Locate the cell with the specified text and output its [x, y] center coordinate. 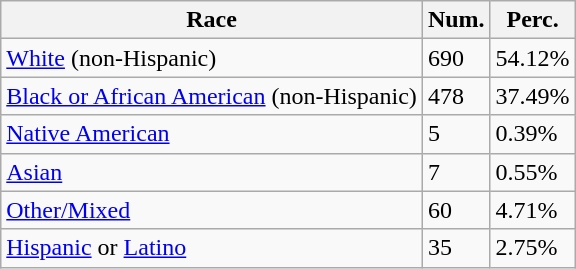
60 [456, 210]
Race [212, 20]
Hispanic or Latino [212, 248]
Perc. [532, 20]
35 [456, 248]
White (non-Hispanic) [212, 58]
Black or African American (non-Hispanic) [212, 96]
690 [456, 58]
Other/Mixed [212, 210]
37.49% [532, 96]
7 [456, 172]
0.39% [532, 134]
54.12% [532, 58]
Asian [212, 172]
0.55% [532, 172]
2.75% [532, 248]
Num. [456, 20]
4.71% [532, 210]
Native American [212, 134]
5 [456, 134]
478 [456, 96]
